Scan for the cell matching the given text and deliver its (x, y) coordinate at center. 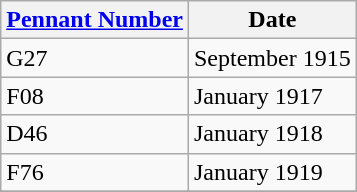
Pennant Number (95, 20)
G27 (95, 58)
January 1917 (272, 96)
September 1915 (272, 58)
January 1919 (272, 172)
F08 (95, 96)
Date (272, 20)
January 1918 (272, 134)
D46 (95, 134)
F76 (95, 172)
